Output the (X, Y) coordinate of the center of the cell containing the given text.  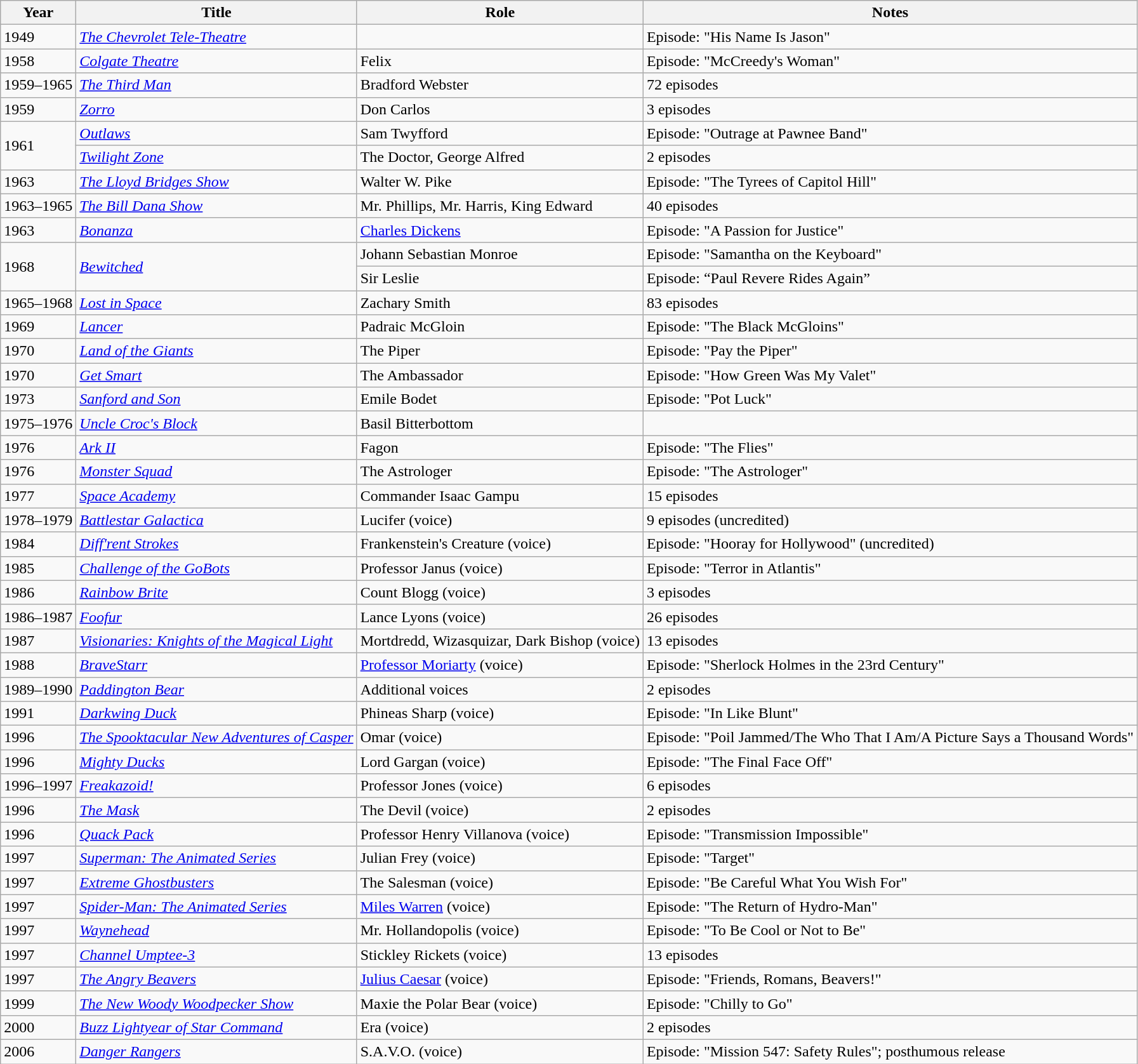
Miles Warren (voice) (500, 907)
1975–1976 (38, 423)
Ark II (216, 448)
Lost in Space (216, 303)
1969 (38, 327)
Julian Frey (voice) (500, 858)
Episode: "Terror in Atlantis" (890, 568)
Uncle Croc's Block (216, 423)
1989–1990 (38, 689)
Additional voices (500, 689)
The Bill Dana Show (216, 206)
Episode: “Paul Revere Rides Again” (890, 278)
Episode: "His Name Is Jason" (890, 37)
The Mask (216, 810)
Darkwing Duck (216, 714)
Episode: "Pay the Piper" (890, 351)
The Piper (500, 351)
Mortdredd, Wizasquizar, Dark Bishop (voice) (500, 641)
1959 (38, 109)
Paddington Bear (216, 689)
Lance Lyons (voice) (500, 616)
Buzz Lightyear of Star Command (216, 1027)
Waynehead (216, 931)
Professor Janus (voice) (500, 568)
1999 (38, 1003)
Episode: "Be Careful What You Wish For" (890, 882)
Basil Bitterbottom (500, 423)
The Devil (voice) (500, 810)
Quack Pack (216, 834)
Era (voice) (500, 1027)
The New Woody Woodpecker Show (216, 1003)
26 episodes (890, 616)
The Doctor, George Alfred (500, 157)
Notes (890, 13)
Episode: "The Return of Hydro-Man" (890, 907)
Bewitched (216, 266)
Episode: "The Final Face Off" (890, 762)
Channel Umptee-3 (216, 955)
2000 (38, 1027)
1973 (38, 399)
1986–1987 (38, 616)
6 episodes (890, 786)
S.A.V.O. (voice) (500, 1051)
83 episodes (890, 303)
Lucifer (voice) (500, 520)
1949 (38, 37)
The Third Man (216, 85)
Mr. Hollandopolis (voice) (500, 931)
1991 (38, 714)
Outlaws (216, 133)
Extreme Ghostbusters (216, 882)
Rainbow Brite (216, 592)
Diff'rent Strokes (216, 544)
Episode: "Poil Jammed/The Who That I Am/A Picture Says a Thousand Words" (890, 738)
Don Carlos (500, 109)
Mighty Ducks (216, 762)
Professor Henry Villanova (voice) (500, 834)
Danger Rangers (216, 1051)
Emile Bodet (500, 399)
Episode: "Mission 547: Safety Rules"; posthumous release (890, 1051)
Episode: "In Like Blunt" (890, 714)
Visionaries: Knights of the Magical Light (216, 641)
Episode: "McCreedy's Woman" (890, 61)
Episode: "Samantha on the Keyboard" (890, 254)
Foofur (216, 616)
Sir Leslie (500, 278)
1984 (38, 544)
The Angry Beavers (216, 979)
1978–1979 (38, 520)
Get Smart (216, 375)
Bradford Webster (500, 85)
Episode: "Sherlock Holmes in the 23rd Century" (890, 665)
Lord Gargan (voice) (500, 762)
Episode: "Chilly to Go" (890, 1003)
40 episodes (890, 206)
Bonanza (216, 230)
Episode: "Outrage at Pawnee Band" (890, 133)
Monster Squad (216, 472)
Spider-Man: The Animated Series (216, 907)
Episode: "The Astrologer" (890, 472)
Episode: "Pot Luck" (890, 399)
Title (216, 13)
Maxie the Polar Bear (voice) (500, 1003)
Julius Caesar (voice) (500, 979)
Challenge of the GoBots (216, 568)
Zorro (216, 109)
BraveStarr (216, 665)
Sanford and Son (216, 399)
The Astrologer (500, 472)
Mr. Phillips, Mr. Harris, King Edward (500, 206)
Commander Isaac Gampu (500, 496)
1986 (38, 592)
1968 (38, 266)
Episode: "A Passion for Justice" (890, 230)
Walter W. Pike (500, 182)
1965–1968 (38, 303)
Episode: "Target" (890, 858)
The Chevrolet Tele-Theatre (216, 37)
1977 (38, 496)
Frankenstein's Creature (voice) (500, 544)
Space Academy (216, 496)
Episode: "To Be Cool or Not to Be" (890, 931)
Land of the Giants (216, 351)
Episode: "The Black McGloins" (890, 327)
Sam Twyfford (500, 133)
Phineas Sharp (voice) (500, 714)
Johann Sebastian Monroe (500, 254)
1996–1997 (38, 786)
Count Blogg (voice) (500, 592)
Colgate Theatre (216, 61)
Stickley Rickets (voice) (500, 955)
1987 (38, 641)
Professor Jones (voice) (500, 786)
The Spooktacular New Adventures of Casper (216, 738)
Fagon (500, 448)
1958 (38, 61)
1959–1965 (38, 85)
1985 (38, 568)
1963–1965 (38, 206)
Episode: "Transmission Impossible" (890, 834)
Lancer (216, 327)
The Salesman (voice) (500, 882)
1961 (38, 145)
Episode: "Hooray for Hollywood" (uncredited) (890, 544)
72 episodes (890, 85)
Role (500, 13)
15 episodes (890, 496)
Professor Moriarty (voice) (500, 665)
Superman: The Animated Series (216, 858)
9 episodes (uncredited) (890, 520)
The Ambassador (500, 375)
Episode: "The Tyrees of Capitol Hill" (890, 182)
2006 (38, 1051)
Episode: "Friends, Romans, Beavers!" (890, 979)
Charles Dickens (500, 230)
Twilight Zone (216, 157)
Padraic McGloin (500, 327)
Episode: "How Green Was My Valet" (890, 375)
Felix (500, 61)
Freakazoid! (216, 786)
Battlestar Galactica (216, 520)
The Lloyd Bridges Show (216, 182)
Omar (voice) (500, 738)
Zachary Smith (500, 303)
Year (38, 13)
1988 (38, 665)
Episode: "The Flies" (890, 448)
